Determine the [x, y] coordinate at the center of the cell enclosing the given text.  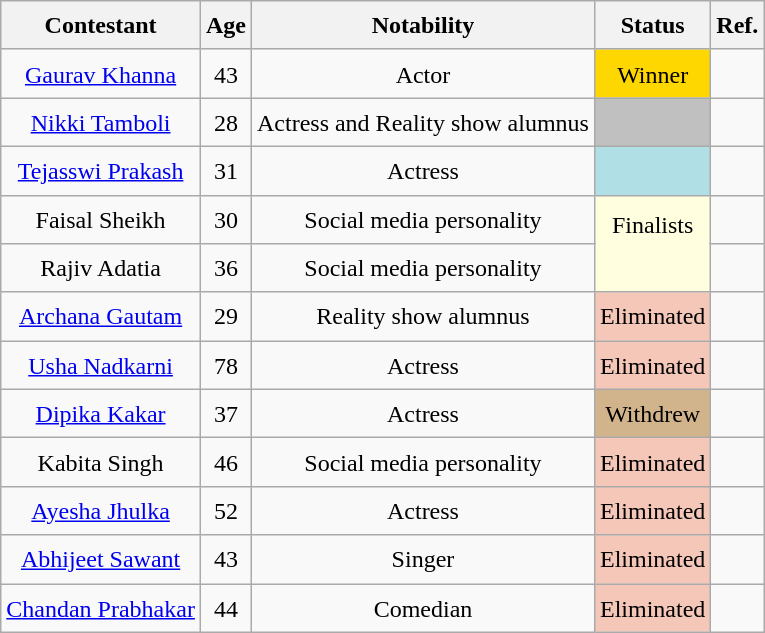
29 [226, 316]
44 [226, 608]
37 [226, 414]
Faisal Sheikh [101, 220]
Singer [422, 560]
30 [226, 220]
Reality show alumnus [422, 316]
Dipika Kakar [101, 414]
Archana Gautam [101, 316]
Finalists [652, 244]
52 [226, 510]
Ref. [738, 26]
Gaurav Khanna [101, 74]
Usha Nadkarni [101, 366]
Ayesha Jhulka [101, 510]
Actress and Reality show alumnus [422, 122]
Actor [422, 74]
Age [226, 26]
Contestant [101, 26]
Winner [652, 74]
Status [652, 26]
78 [226, 366]
Chandan Prabhakar [101, 608]
31 [226, 170]
Comedian [422, 608]
Rajiv Adatia [101, 268]
Kabita Singh [101, 462]
46 [226, 462]
Withdrew [652, 414]
28 [226, 122]
Nikki Tamboli [101, 122]
36 [226, 268]
Abhijeet Sawant [101, 560]
Notability [422, 26]
Tejasswi Prakash [101, 170]
